Detect which cell encompasses the target text, then output its [X, Y] center coordinate. 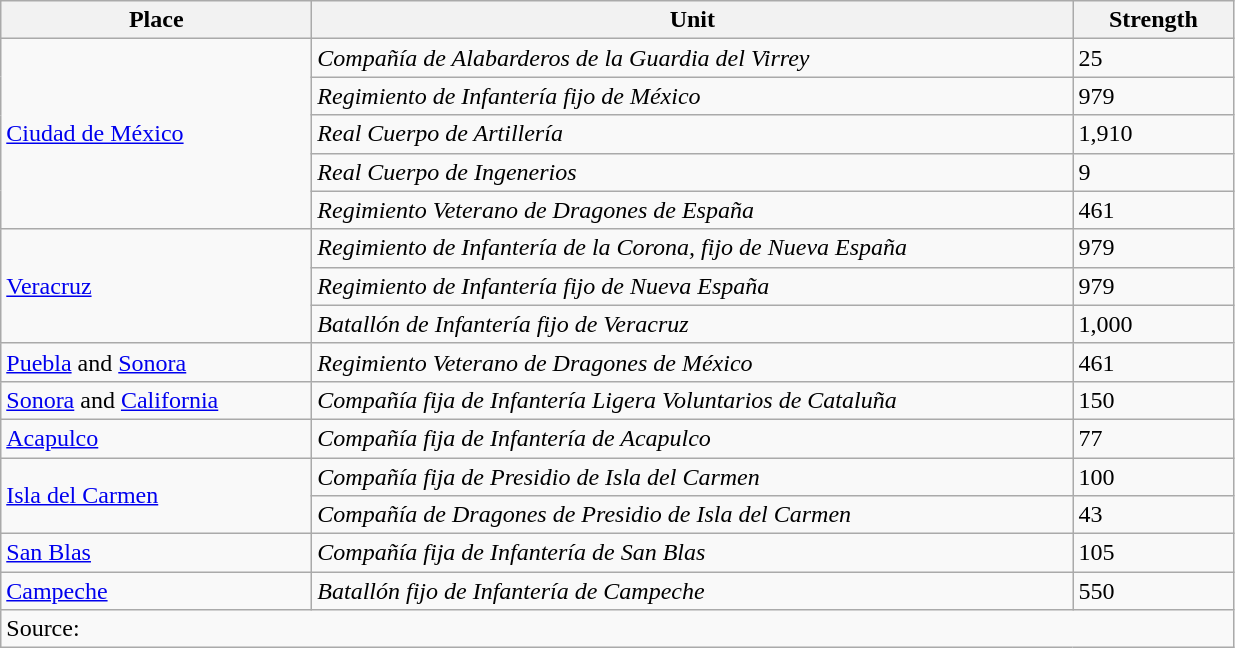
105 [1154, 553]
Place [156, 20]
Compañía fija de Infantería de Acapulco [692, 438]
Veracruz [156, 286]
150 [1154, 400]
Regimiento Veterano de Dragones de España [692, 210]
Regimiento Veterano de Dragones de México [692, 362]
Source: [618, 629]
Real Cuerpo de Ingenerios [692, 172]
43 [1154, 515]
9 [1154, 172]
Regimiento de Infantería de la Corona, fijo de Nueva España [692, 248]
Compañía de Alabarderos de la Guardia del Virrey [692, 58]
Compañía fija de Infantería Ligera Voluntarios de Cataluña [692, 400]
Regimiento de Infantería fijo de México [692, 96]
Real Cuerpo de Artillería [692, 134]
Unit [692, 20]
Sonora and California [156, 400]
Batallón fijo de Infantería de Campeche [692, 591]
Batallón de Infantería fijo de Veracruz [692, 324]
Puebla and Sonora [156, 362]
1,000 [1154, 324]
Acapulco [156, 438]
Compañía fija de Infantería de San Blas [692, 553]
Compañía fija de Presidio de Isla del Carmen [692, 477]
550 [1154, 591]
77 [1154, 438]
25 [1154, 58]
Campeche [156, 591]
Regimiento de Infantería fijo de Nueva España [692, 286]
Strength [1154, 20]
100 [1154, 477]
San Blas [156, 553]
Isla del Carmen [156, 496]
Compañía de Dragones de Presidio de Isla del Carmen [692, 515]
Ciudad de México [156, 134]
1,910 [1154, 134]
